From the cell containing the given text, extract its center point as (x, y) coordinate. 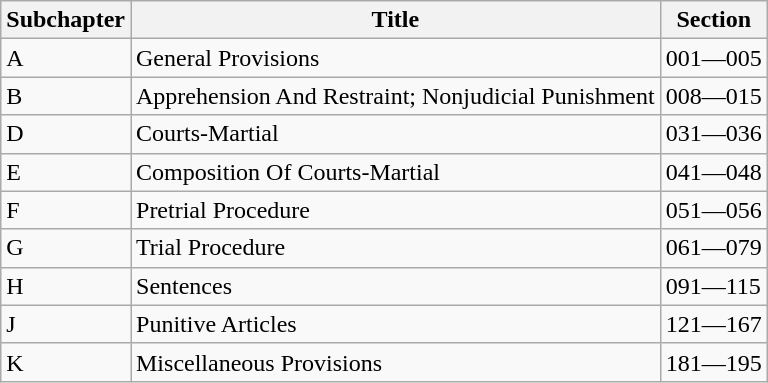
061—079 (714, 248)
Pretrial Procedure (395, 210)
181—195 (714, 362)
Subchapter (66, 20)
E (66, 172)
F (66, 210)
A (66, 58)
B (66, 96)
Section (714, 20)
008—015 (714, 96)
Sentences (395, 286)
031—036 (714, 134)
Miscellaneous Provisions (395, 362)
Composition Of Courts-Martial (395, 172)
G (66, 248)
D (66, 134)
General Provisions (395, 58)
Courts-Martial (395, 134)
Punitive Articles (395, 324)
H (66, 286)
K (66, 362)
J (66, 324)
051—056 (714, 210)
Title (395, 20)
001—005 (714, 58)
121—167 (714, 324)
Apprehension And Restraint; Nonjudicial Punishment (395, 96)
041—048 (714, 172)
091—115 (714, 286)
Trial Procedure (395, 248)
